Return the [x, y] coordinate for the center point of the cell that contains the specified text.  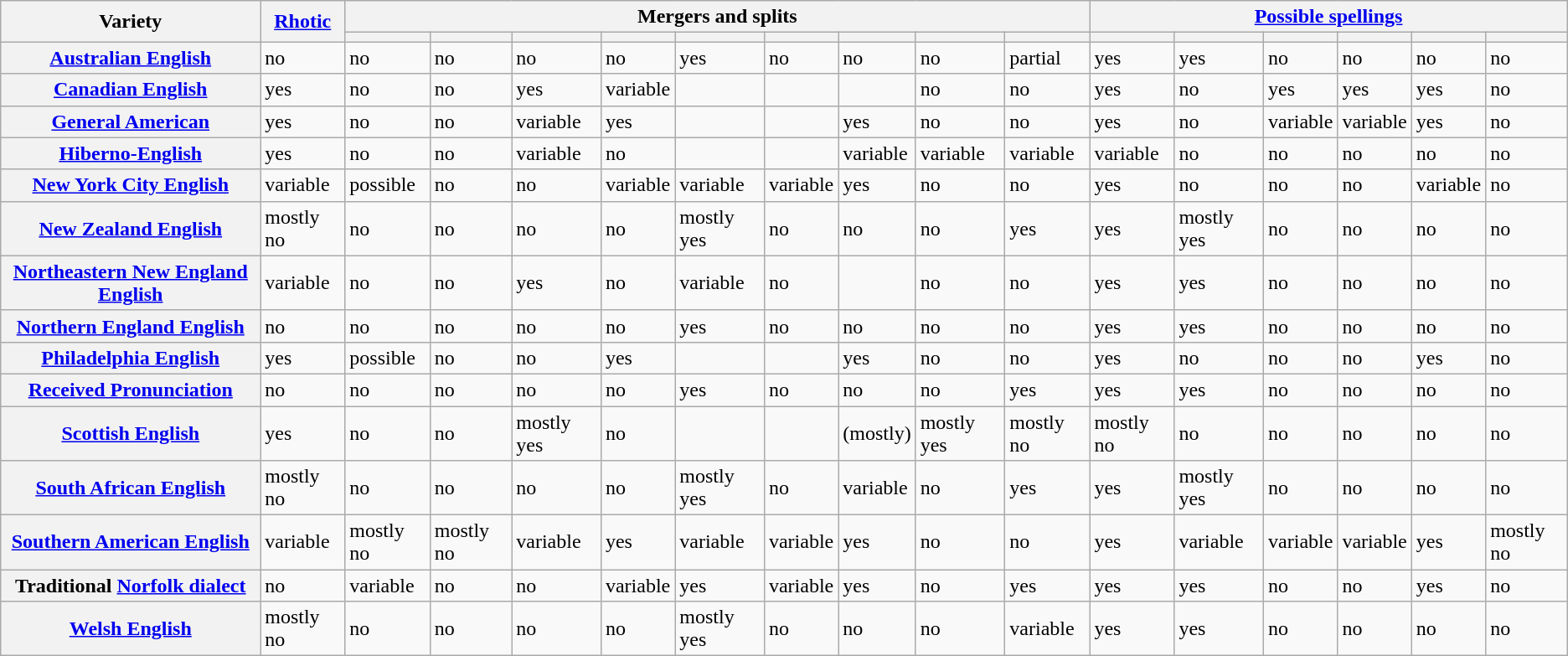
partial [1047, 58]
Mergers and splits [717, 17]
New Zealand English [131, 228]
Southern American English [131, 543]
Traditional Norfolk dialect [131, 586]
Variety [131, 22]
Received Pronunciation [131, 390]
Rhotic [303, 22]
Canadian English [131, 90]
Scottish English [131, 432]
Australian English [131, 58]
General American [131, 121]
Philadelphia English [131, 358]
Possible spellings [1328, 17]
(mostly) [877, 432]
South African English [131, 488]
Welsh English [131, 628]
Northern England English [131, 326]
Hiberno-English [131, 153]
Northeastern New England English [131, 283]
New York City English [131, 185]
